From the cell containing the given text, extract its center point as (x, y) coordinate. 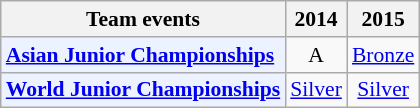
Bronze (383, 55)
2015 (383, 19)
2014 (316, 19)
A (316, 55)
Asian Junior Championships (143, 55)
Team events (143, 19)
World Junior Championships (143, 90)
